Find where the given text appears and provide that cell's center as (X, Y) coordinate. 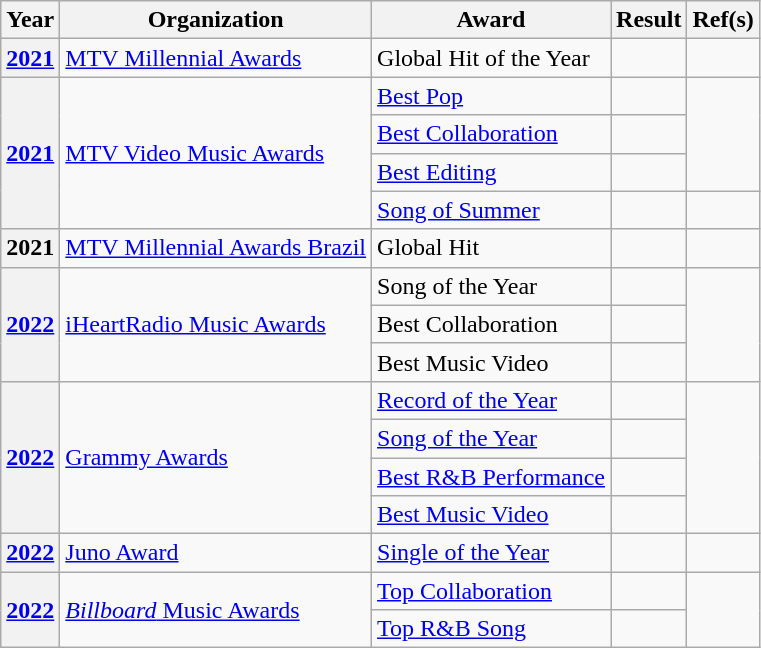
MTV Millennial Awards (216, 58)
Result (649, 20)
MTV Millennial Awards Brazil (216, 248)
Grammy Awards (216, 457)
Best R&B Performance (492, 477)
Top Collaboration (492, 591)
Song of Summer (492, 210)
Best Editing (492, 172)
iHeartRadio Music Awards (216, 324)
Juno Award (216, 553)
Ref(s) (723, 20)
Organization (216, 20)
Global Hit (492, 248)
Year (30, 20)
Record of the Year (492, 400)
Award (492, 20)
MTV Video Music Awards (216, 153)
Billboard Music Awards (216, 610)
Best Pop (492, 96)
Top R&B Song (492, 629)
Global Hit of the Year (492, 58)
Single of the Year (492, 553)
